For the text-containing cell, return its midpoint in (x, y) coordinate format. 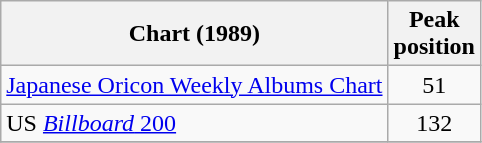
132 (434, 123)
51 (434, 85)
Peakposition (434, 34)
Japanese Oricon Weekly Albums Chart (194, 85)
US Billboard 200 (194, 123)
Chart (1989) (194, 34)
